Detect which cell encompasses the target text, then output its (X, Y) center coordinate. 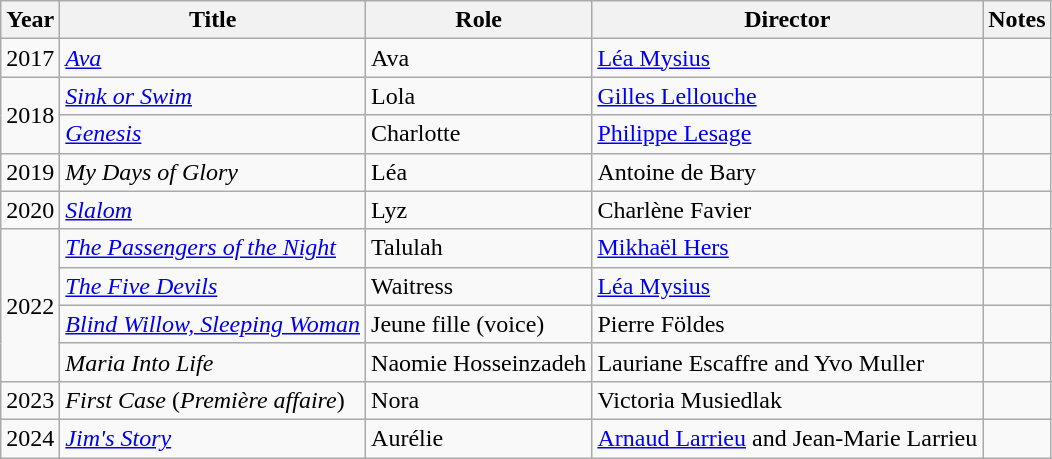
Jim's Story (213, 438)
Slalom (213, 210)
Jeune fille (voice) (479, 324)
Charlène Favier (788, 210)
Arnaud Larrieu and Jean-Marie Larrieu (788, 438)
2019 (30, 172)
Lola (479, 96)
Pierre Földes (788, 324)
Waitress (479, 286)
Lyz (479, 210)
Genesis (213, 134)
Léa (479, 172)
Role (479, 20)
Aurélie (479, 438)
Director (788, 20)
Victoria Musiedlak (788, 400)
Notes (1017, 20)
Lauriane Escaffre and Yvo Muller (788, 362)
2024 (30, 438)
Naomie Hosseinzadeh (479, 362)
First Case (Première affaire) (213, 400)
The Passengers of the Night (213, 248)
2022 (30, 305)
2018 (30, 115)
Year (30, 20)
2023 (30, 400)
Blind Willow, Sleeping Woman (213, 324)
Title (213, 20)
Sink or Swim (213, 96)
2017 (30, 58)
Antoine de Bary (788, 172)
Philippe Lesage (788, 134)
2020 (30, 210)
Charlotte (479, 134)
Nora (479, 400)
Mikhaël Hers (788, 248)
Gilles Lellouche (788, 96)
Maria Into Life (213, 362)
Talulah (479, 248)
The Five Devils (213, 286)
My Days of Glory (213, 172)
